Output the (x, y) coordinate of the center of the cell containing the given text.  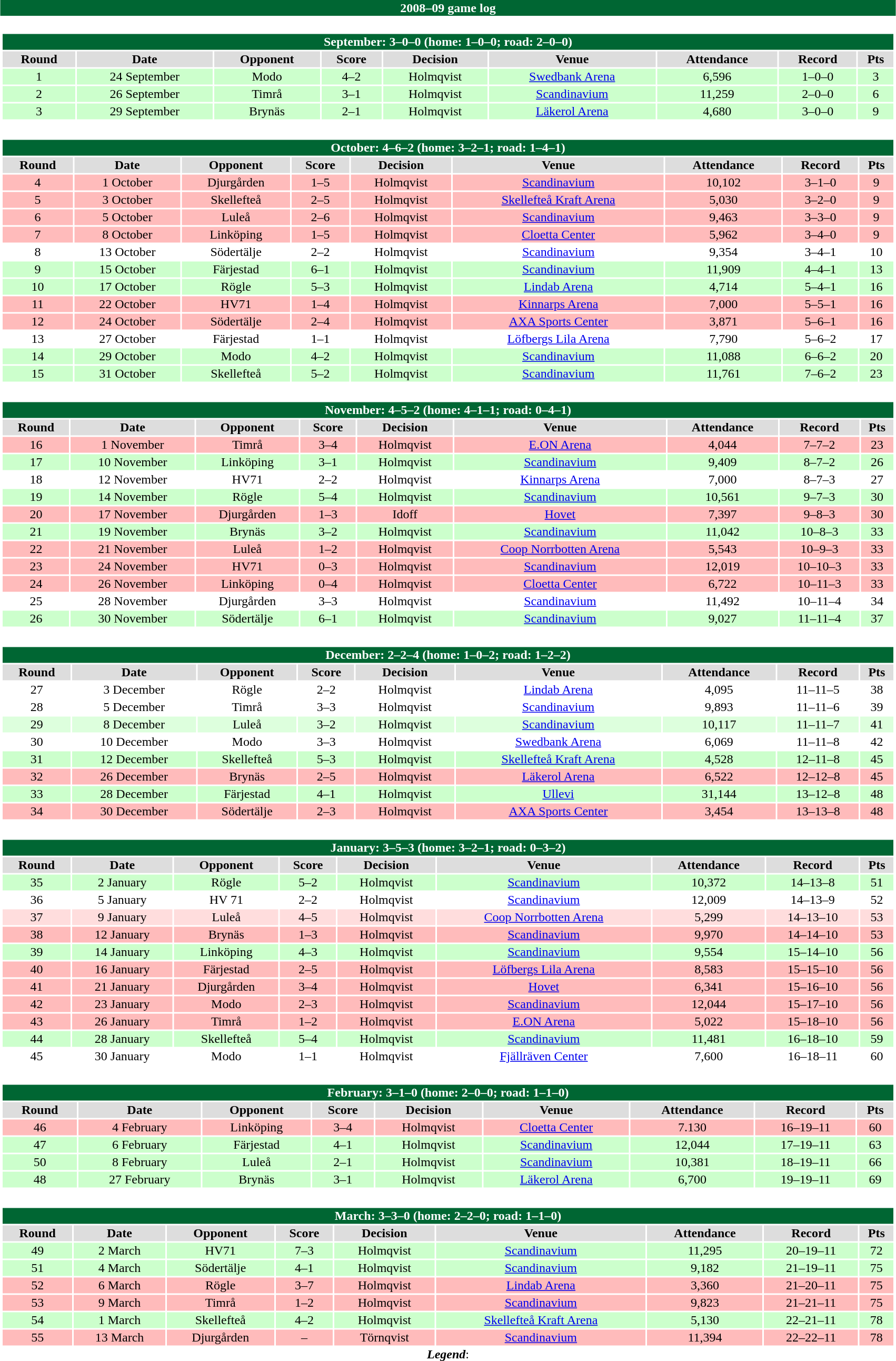
22–22–11 (811, 1337)
9,970 (709, 935)
10,381 (692, 1162)
18–19–11 (805, 1162)
6 March (120, 1286)
30 November (133, 619)
6,341 (709, 987)
21–20–11 (811, 1286)
24 (36, 584)
21 November (133, 549)
11,295 (705, 1251)
4,714 (723, 287)
6 February (140, 1145)
December: 2–2–4 (home: 1–0–2; road: 1–2–2) (447, 655)
March: 3–3–0 (home: 2–2–0; road: 1–1–0) (447, 1216)
13–13–8 (818, 812)
15–18–10 (813, 1021)
10,372 (709, 882)
24 October (127, 322)
January: 3–5–3 (home: 3–2–1; road: 0–3–2) (447, 847)
28 December (134, 794)
36 (36, 900)
31,144 (719, 794)
8 December (134, 724)
12,009 (709, 900)
0–3 (328, 566)
25 (36, 601)
7–6–2 (820, 373)
0–4 (328, 584)
4–3 (308, 952)
26 September (145, 94)
19 November (133, 531)
21 (36, 531)
September: 3–0–0 (home: 1–0–0; road: 2–0–0) (447, 42)
31 (37, 759)
10–11–4 (820, 601)
43 (36, 1021)
16–19–11 (805, 1128)
27 October (127, 339)
11,088 (723, 357)
11 (38, 304)
12–11–8 (818, 759)
24 September (145, 76)
10 December (134, 742)
9–7–3 (820, 497)
3–0–0 (818, 111)
15–15–10 (813, 970)
54 (37, 1320)
9,893 (719, 707)
2 March (120, 1251)
18 (36, 480)
11–11–8 (818, 742)
4,095 (719, 689)
11,909 (723, 269)
8,583 (709, 970)
15–17–10 (813, 1004)
10,102 (723, 183)
Idoff (405, 515)
7,600 (709, 1056)
12 December (134, 759)
5 October (127, 218)
5,299 (709, 917)
3,454 (719, 812)
Ullevi (558, 794)
1 October (127, 183)
11–11–6 (818, 707)
24 November (133, 566)
55 (37, 1337)
3–3–0 (820, 218)
10,561 (722, 497)
10–10–3 (820, 566)
6,722 (722, 584)
Törnqvist (384, 1337)
HV 71 (226, 900)
1 March (120, 1320)
4,044 (722, 445)
17 November (133, 515)
6,700 (692, 1179)
11–11–5 (818, 689)
6,522 (719, 777)
7,397 (722, 515)
February: 3–1–0 (home: 2–0–0; road: 1–1–0) (447, 1093)
26 January (122, 1021)
5–5–1 (820, 304)
November: 4–5–2 (home: 4–1–1; road: 0–4–1) (447, 410)
October: 4–6–2 (home: 3–2–1; road: 1–4–1) (447, 148)
9–8–3 (820, 515)
12–12–8 (818, 777)
4–5 (308, 917)
10,117 (719, 724)
5,022 (709, 1021)
11,481 (709, 1039)
14–13–8 (813, 882)
2008–09 game log (448, 8)
2–6 (321, 218)
10–8–3 (820, 531)
13 March (120, 1337)
2–0–0 (818, 94)
14–13–10 (813, 917)
3–4–0 (820, 234)
17 October (127, 287)
7 (38, 234)
22 October (127, 304)
1–0–0 (818, 76)
14 November (133, 497)
6,069 (719, 742)
5 December (134, 707)
3–1–0 (820, 183)
22–21–11 (811, 1320)
9 January (122, 917)
21 January (122, 987)
28 January (122, 1039)
8 (38, 252)
9 March (120, 1303)
15–16–10 (813, 987)
11,492 (722, 601)
40 (36, 970)
10–11–3 (820, 584)
12 January (122, 935)
11,394 (705, 1337)
11,042 (722, 531)
9,409 (722, 462)
14 January (122, 952)
10–9–3 (820, 549)
9,182 (705, 1268)
32 (37, 777)
8–7–2 (820, 462)
4,528 (719, 759)
13–12–8 (818, 794)
5 January (122, 900)
27 February (140, 1179)
72 (877, 1251)
23 January (122, 1004)
Fjällräven Center (543, 1056)
5–6–2 (820, 339)
16–18–10 (813, 1039)
3 October (127, 200)
49 (37, 1251)
9,463 (723, 218)
8–7–3 (820, 480)
29 September (145, 111)
7,790 (723, 339)
7.130 (692, 1128)
11–11–4 (820, 619)
5,130 (705, 1320)
13 October (127, 252)
15 October (127, 269)
1 November (133, 445)
3–2–0 (820, 200)
7–3 (304, 1251)
50 (40, 1162)
16 January (122, 970)
26 November (133, 584)
17–19–11 (805, 1145)
4–4–1 (820, 269)
30 January (122, 1056)
7–7–2 (820, 445)
14–14–10 (813, 935)
29 (37, 724)
15–14–10 (813, 952)
20–19–11 (811, 1251)
69 (875, 1179)
5,543 (722, 549)
11,259 (717, 94)
8 February (140, 1162)
28 November (133, 601)
66 (875, 1162)
26 December (134, 777)
35 (36, 882)
6,596 (717, 76)
16–18–11 (813, 1056)
14–13–9 (813, 900)
19 (36, 497)
3 December (134, 689)
4 March (120, 1268)
21–21–11 (811, 1303)
– (304, 1337)
12 November (133, 480)
4 (38, 183)
47 (40, 1145)
3,360 (705, 1286)
9,554 (709, 952)
19–19–11 (805, 1179)
3–7 (304, 1286)
5 (38, 200)
6–6–2 (820, 357)
2 January (122, 882)
31 October (127, 373)
5–6–1 (820, 322)
5,030 (723, 200)
59 (877, 1039)
9,354 (723, 252)
4 February (140, 1128)
28 (37, 707)
2 (39, 94)
9,823 (705, 1303)
21–19–11 (811, 1268)
5,962 (723, 234)
8 October (127, 234)
2–4 (321, 322)
5–4–1 (820, 287)
15 (38, 373)
14 (38, 357)
11,761 (723, 373)
63 (875, 1145)
22 (36, 549)
3–4–1 (820, 252)
12,019 (722, 566)
11–11–7 (818, 724)
4,680 (717, 111)
30 December (134, 812)
1–4 (321, 304)
3,871 (723, 322)
9,027 (722, 619)
46 (40, 1128)
1 (39, 76)
12 (38, 322)
44 (36, 1039)
10 November (133, 462)
29 October (127, 357)
